Find where the given text appears and provide that cell's center as [X, Y] coordinate. 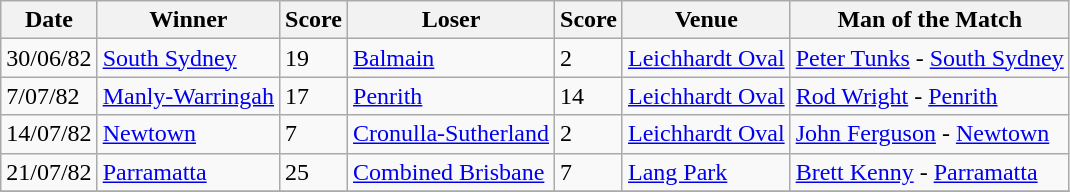
John Ferguson - Newtown [930, 134]
Peter Tunks - South Sydney [930, 58]
19 [314, 58]
Winner [188, 20]
Combined Brisbane [452, 172]
14/07/82 [49, 134]
Venue [706, 20]
Brett Kenny - Parramatta [930, 172]
Balmain [452, 58]
Lang Park [706, 172]
Manly-Warringah [188, 96]
21/07/82 [49, 172]
30/06/82 [49, 58]
Rod Wright - Penrith [930, 96]
14 [589, 96]
Date [49, 20]
Loser [452, 20]
17 [314, 96]
7/07/82 [49, 96]
South Sydney [188, 58]
Newtown [188, 134]
Cronulla-Sutherland [452, 134]
Parramatta [188, 172]
Man of the Match [930, 20]
25 [314, 172]
Penrith [452, 96]
